Output the (X, Y) coordinate of the center of the cell containing the given text.  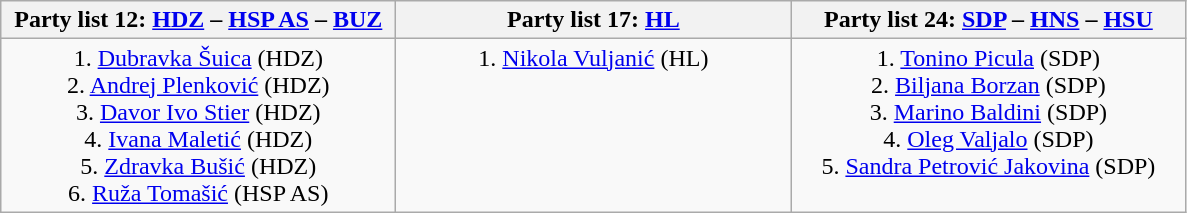
Party list 17: HL (594, 20)
1. Tonino Picula (SDP)2. Biljana Borzan (SDP)3. Marino Baldini (SDP)4. Oleg Valjalo (SDP) 5. Sandra Petrović Jakovina (SDP) (988, 126)
Party list 24: SDP – HNS – HSU (988, 20)
Party list 12: HDZ – HSP AS – BUZ (198, 20)
1. Dubravka Šuica (HDZ)2. Andrej Plenković (HDZ)3. Davor Ivo Stier (HDZ)4. Ivana Maletić (HDZ)5. Zdravka Bušić (HDZ)6. Ruža Tomašić (HSP AS) (198, 126)
1. Nikola Vuljanić (HL) (594, 126)
